Find where the given text appears and provide that cell's center as [x, y] coordinate. 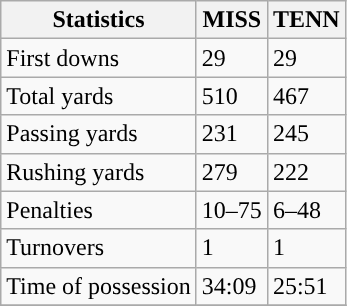
TENN [306, 20]
Time of possession [99, 286]
6–48 [306, 210]
Turnovers [99, 248]
467 [306, 96]
Rushing yards [99, 172]
279 [232, 172]
245 [306, 134]
34:09 [232, 286]
10–75 [232, 210]
222 [306, 172]
Total yards [99, 96]
Penalties [99, 210]
Passing yards [99, 134]
First downs [99, 58]
MISS [232, 20]
231 [232, 134]
510 [232, 96]
25:51 [306, 286]
Statistics [99, 20]
